Locate the cell with the specified text and output its (X, Y) center coordinate. 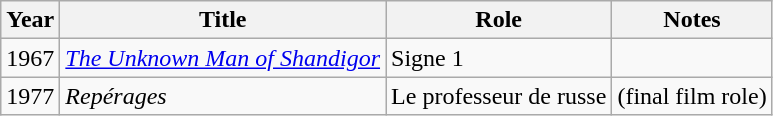
Notes (692, 20)
Le professeur de russe (499, 96)
1967 (30, 58)
1977 (30, 96)
Year (30, 20)
Title (223, 20)
The Unknown Man of Shandigor (223, 58)
Signe 1 (499, 58)
Role (499, 20)
(final film role) (692, 96)
Repérages (223, 96)
